From the cell containing the given text, extract its center point as [X, Y] coordinate. 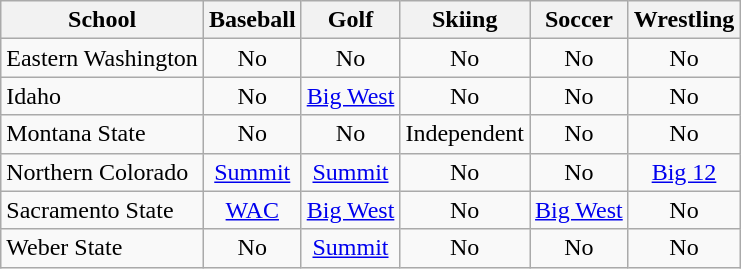
School [102, 20]
Weber State [102, 248]
Big 12 [684, 172]
Golf [350, 20]
Wrestling [684, 20]
Eastern Washington [102, 58]
Baseball [252, 20]
Montana State [102, 134]
Skiing [465, 20]
Soccer [580, 20]
WAC [252, 210]
Idaho [102, 96]
Independent [465, 134]
Sacramento State [102, 210]
Northern Colorado [102, 172]
